Return the (x, y) coordinate for the center point of the cell that contains the specified text.  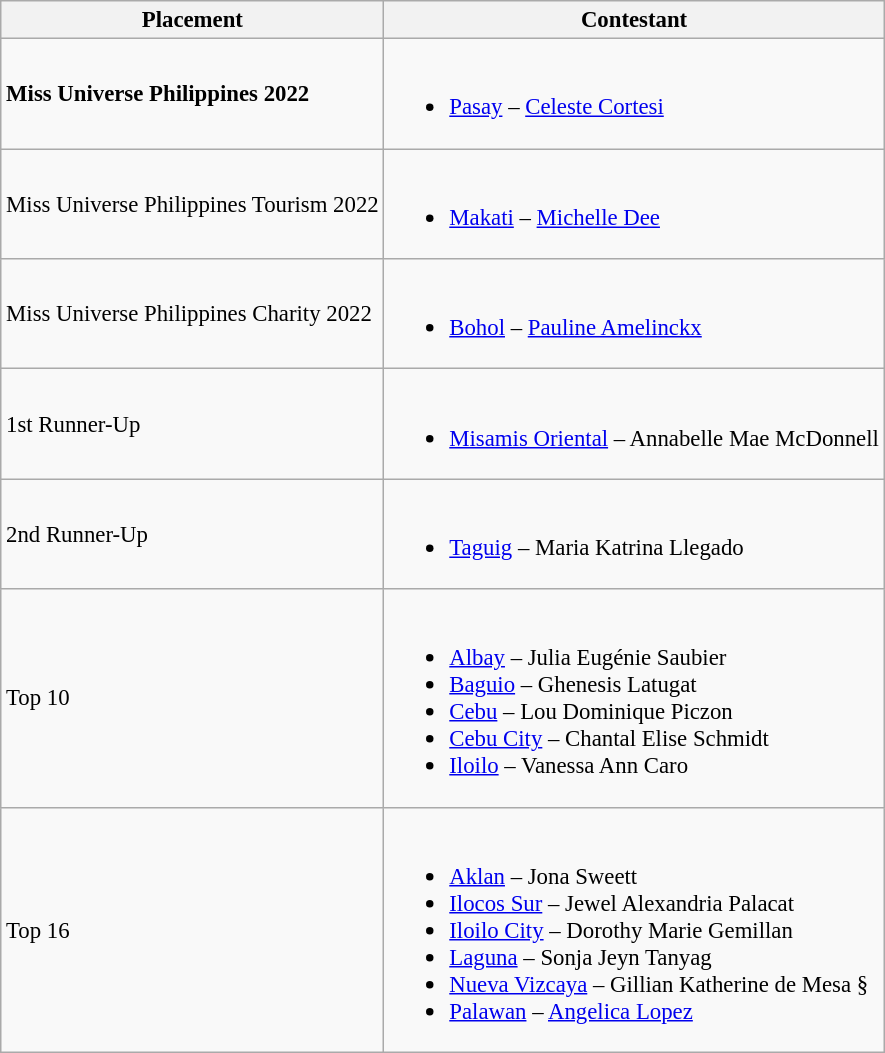
Miss Universe Philippines 2022 (192, 94)
Albay – Julia Eugénie SaubierBaguio – Ghenesis LatugatCebu – Lou Dominique PiczonCebu City – Chantal Elise SchmidtIloilo – Vanessa Ann Caro (634, 698)
Misamis Oriental – Annabelle Mae McDonnell (634, 424)
Taguig – Maria Katrina Llegado (634, 534)
Pasay – Celeste Cortesi (634, 94)
Placement (192, 20)
Miss Universe Philippines Charity 2022 (192, 314)
Miss Universe Philippines Tourism 2022 (192, 204)
Bohol – Pauline Amelinckx (634, 314)
Makati – Michelle Dee (634, 204)
1st Runner-Up (192, 424)
Top 16 (192, 930)
2nd Runner-Up (192, 534)
Contestant (634, 20)
Top 10 (192, 698)
